Locate the cell with the specified text and output its (x, y) center coordinate. 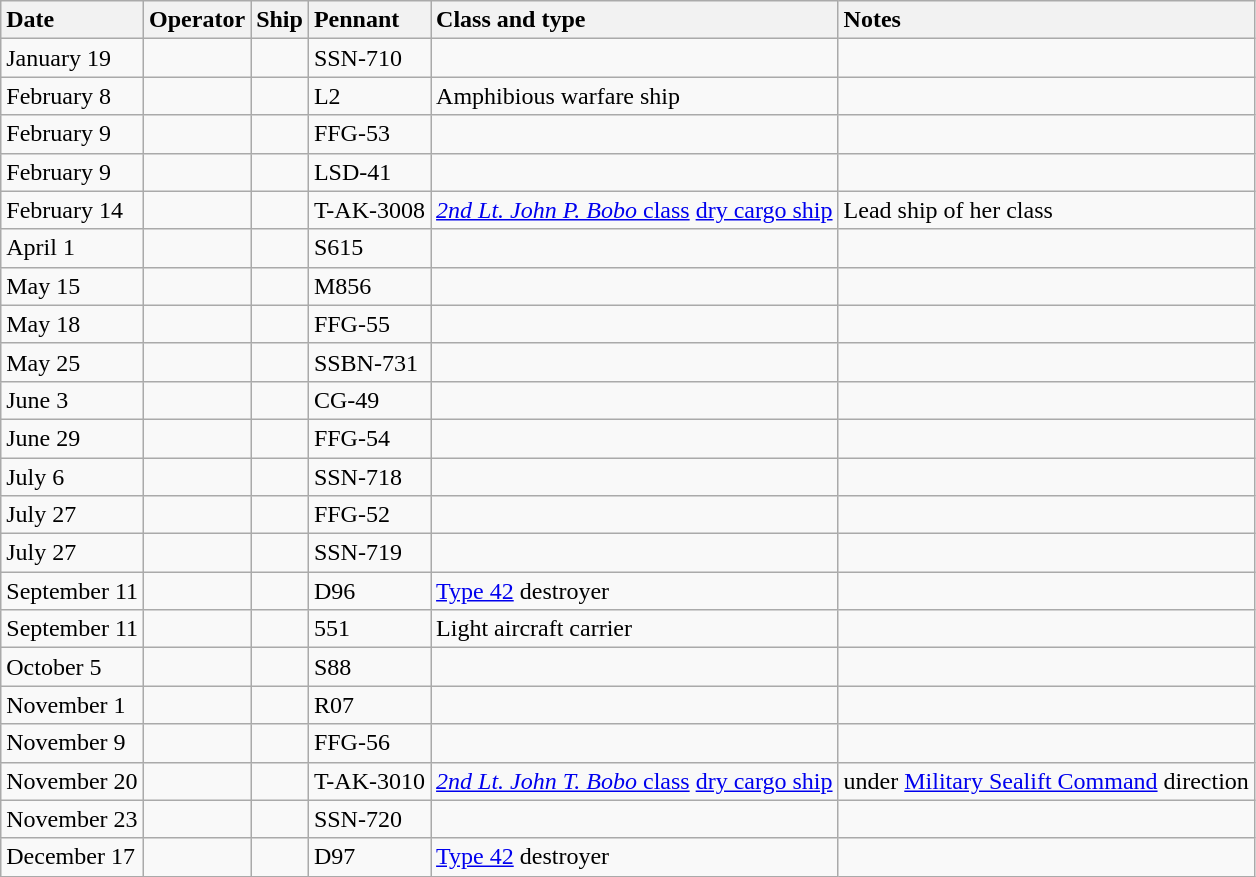
January 19 (72, 58)
Light aircraft carrier (635, 629)
Lead ship of her class (1046, 210)
Ship (280, 20)
Pennant (369, 20)
T-AK-3010 (369, 781)
R07 (369, 705)
October 5 (72, 667)
November 23 (72, 819)
Amphibious warfare ship (635, 96)
LSD-41 (369, 172)
November 20 (72, 781)
December 17 (72, 857)
D97 (369, 857)
L2 (369, 96)
2nd Lt. John T. Bobo class dry cargo ship (635, 781)
S615 (369, 248)
SSN-718 (369, 477)
SSBN-731 (369, 362)
Notes (1046, 20)
February 8 (72, 96)
T-AK-3008 (369, 210)
FFG-55 (369, 324)
FFG-52 (369, 515)
FFG-54 (369, 438)
May 18 (72, 324)
under Military Sealift Command direction (1046, 781)
SSN-720 (369, 819)
FFG-53 (369, 134)
FFG-56 (369, 743)
SSN-710 (369, 58)
June 3 (72, 400)
November 1 (72, 705)
February 14 (72, 210)
551 (369, 629)
Date (72, 20)
June 29 (72, 438)
SSN-719 (369, 553)
April 1 (72, 248)
Class and type (635, 20)
2nd Lt. John P. Bobo class dry cargo ship (635, 210)
M856 (369, 286)
May 15 (72, 286)
July 6 (72, 477)
D96 (369, 591)
CG-49 (369, 400)
November 9 (72, 743)
S88 (369, 667)
Operator (198, 20)
May 25 (72, 362)
